Capture the cell that displays the provided text and extract its [X, Y] central coordinate. 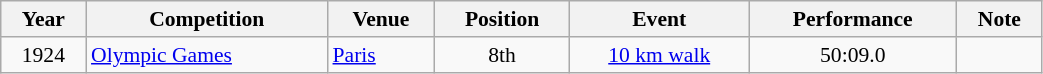
50:09.0 [853, 55]
Paris [380, 55]
8th [502, 55]
10 km walk [660, 55]
Olympic Games [207, 55]
Event [660, 19]
Venue [380, 19]
Competition [207, 19]
1924 [44, 55]
Performance [853, 19]
Year [44, 19]
Position [502, 19]
Note [1000, 19]
